Return the [X, Y] coordinate for the center point of the cell that contains the specified text.  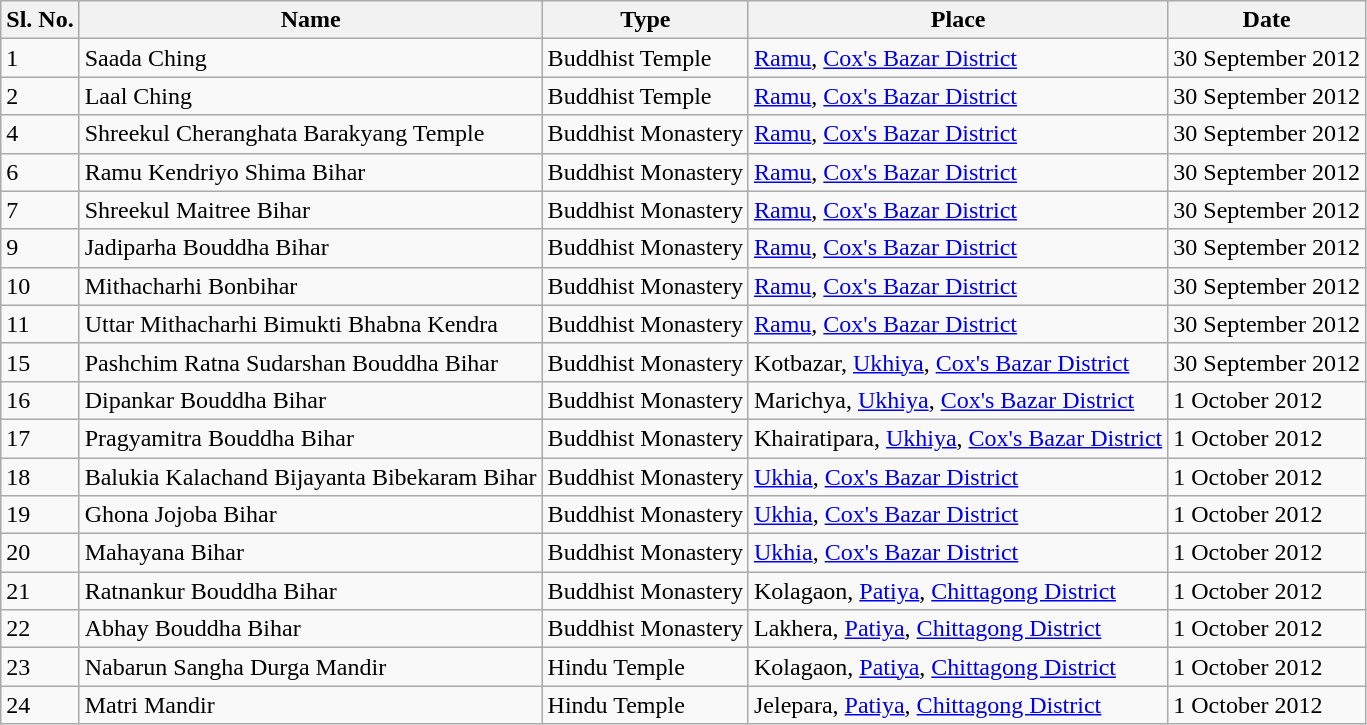
9 [40, 248]
16 [40, 400]
Abhay Bouddha Bihar [310, 629]
Mahayana Bihar [310, 553]
Pragyamitra Bouddha Bihar [310, 438]
Ghona Jojoba Bihar [310, 515]
24 [40, 705]
Place [958, 20]
19 [40, 515]
Type [645, 20]
11 [40, 324]
17 [40, 438]
6 [40, 172]
22 [40, 629]
Lakhera, Patiya, Chittagong District [958, 629]
Balukia Kalachand Bijayanta Bibekaram Bihar [310, 477]
4 [40, 134]
Ratnankur Bouddha Bihar [310, 591]
18 [40, 477]
15 [40, 362]
Jadiparha Bouddha Bihar [310, 248]
Pashchim Ratna Sudarshan Bouddha Bihar [310, 362]
1 [40, 58]
Mithacharhi Bonbihar [310, 286]
Shreekul Cheranghata Barakyang Temple [310, 134]
Uttar Mithacharhi Bimukti Bhabna Kendra [310, 324]
Name [310, 20]
Matri Mandir [310, 705]
23 [40, 667]
Khairatipara, Ukhiya, Cox's Bazar District [958, 438]
Laal Ching [310, 96]
Nabarun Sangha Durga Mandir [310, 667]
20 [40, 553]
Sl. No. [40, 20]
Dipankar Bouddha Bihar [310, 400]
Date [1267, 20]
Marichya, Ukhiya, Cox's Bazar District [958, 400]
Jelepara, Patiya, Chittagong District [958, 705]
Shreekul Maitree Bihar [310, 210]
Ramu Kendriyo Shima Bihar [310, 172]
Kotbazar, Ukhiya, Cox's Bazar District [958, 362]
7 [40, 210]
Saada Ching [310, 58]
2 [40, 96]
21 [40, 591]
10 [40, 286]
